Return the (x, y) coordinate for the center point of the cell that contains the specified text.  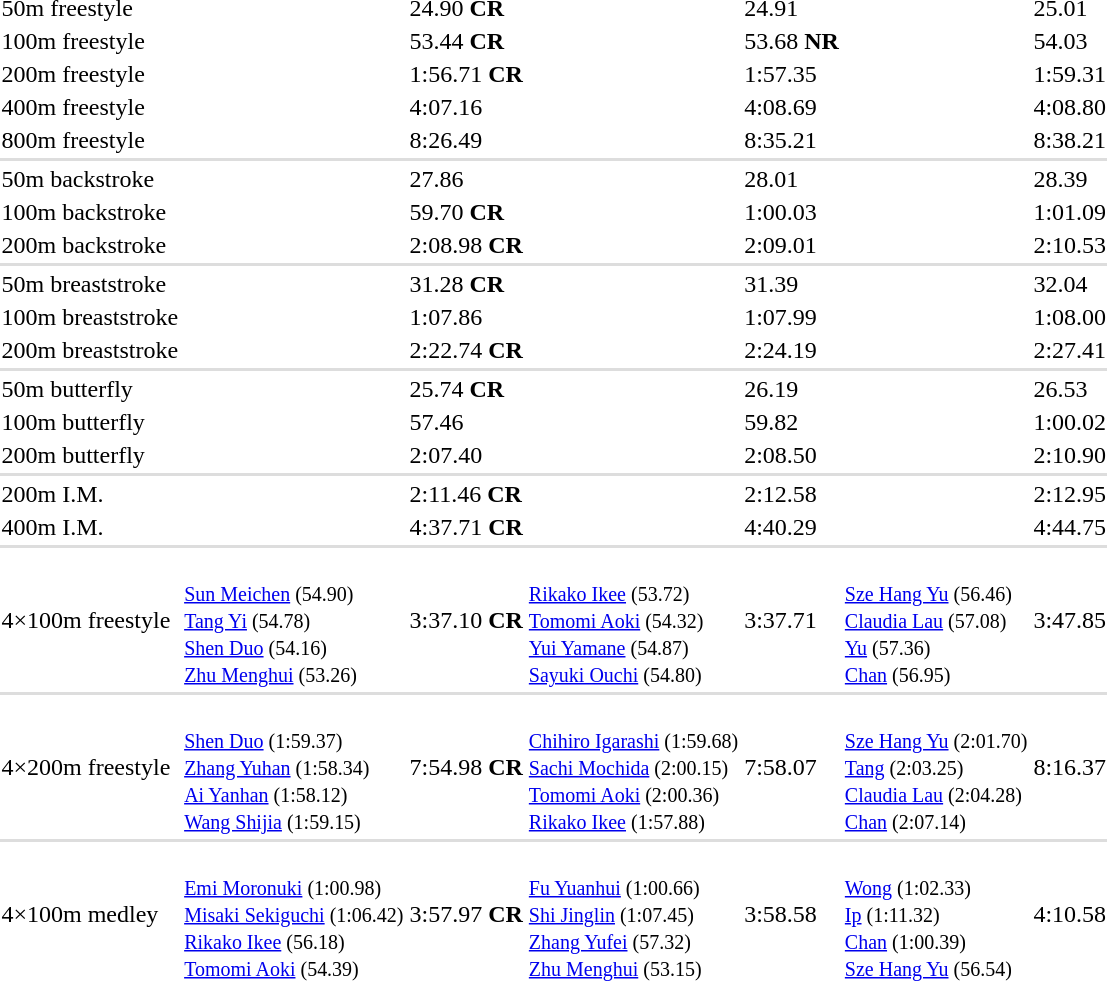
59.70 CR (466, 212)
2:08.98 CR (466, 245)
4×100m freestyle (90, 620)
4:07.16 (466, 107)
Shen Duo (1:59.37)Zhang Yuhan (1:58.34)Ai Yanhan (1:58.12)Wang Shijia (1:59.15) (294, 767)
Sun Meichen (54.90)Tang Yi (54.78)Shen Duo (54.16)Zhu Menghui (53.26) (294, 620)
8:35.21 (792, 140)
31.39 (792, 284)
27.86 (466, 179)
28.01 (792, 179)
100m breaststroke (90, 317)
200m I.M. (90, 494)
400m freestyle (90, 107)
1:07.99 (792, 317)
57.46 (466, 422)
2:09.01 (792, 245)
3:37.10 CR (466, 620)
200m backstroke (90, 245)
2:08.50 (792, 455)
31.28 CR (466, 284)
50m butterfly (90, 389)
2:24.19 (792, 350)
2:22.74 CR (466, 350)
1:00.03 (792, 212)
Sze Hang Yu (56.46)Claudia Lau (57.08)Yu (57.36)Chan (56.95) (936, 620)
50m backstroke (90, 179)
400m I.M. (90, 527)
53.68 NR (792, 41)
25.74 CR (466, 389)
Rikako Ikee (53.72)Tomomi Aoki (54.32)Yui Yamane (54.87)Sayuki Ouchi (54.80) (633, 620)
7:58.07 (792, 767)
53.44 CR (466, 41)
4×200m freestyle (90, 767)
100m freestyle (90, 41)
1:57.35 (792, 74)
100m backstroke (90, 212)
200m freestyle (90, 74)
2:12.58 (792, 494)
2:11.46 CR (466, 494)
59.82 (792, 422)
Chihiro Igarashi (1:59.68)Sachi Mochida (2:00.15)Tomomi Aoki (2:00.36)Rikako Ikee (1:57.88) (633, 767)
7:54.98 CR (466, 767)
4:37.71 CR (466, 527)
200m breaststroke (90, 350)
800m freestyle (90, 140)
3:37.71 (792, 620)
4:08.69 (792, 107)
26.19 (792, 389)
1:56.71 CR (466, 74)
100m butterfly (90, 422)
8:26.49 (466, 140)
200m butterfly (90, 455)
4:40.29 (792, 527)
2:07.40 (466, 455)
1:07.86 (466, 317)
50m breaststroke (90, 284)
Sze Hang Yu (2:01.70)Tang (2:03.25)Claudia Lau (2:04.28)Chan (2:07.14) (936, 767)
